Detect which cell encompasses the target text, then output its [X, Y] center coordinate. 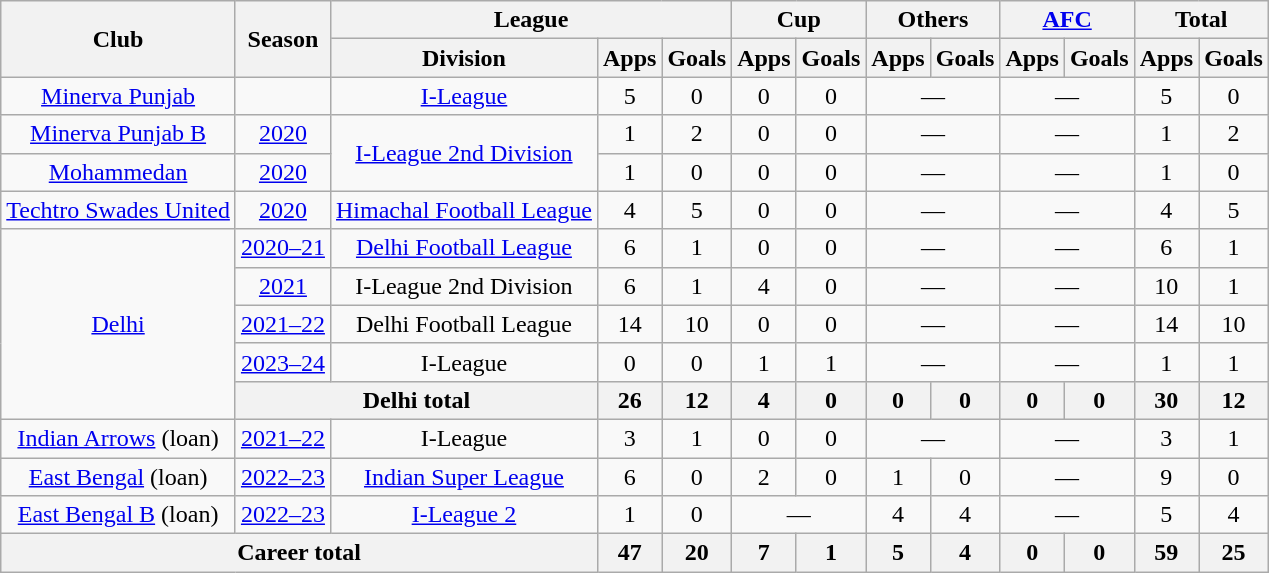
Total [1201, 20]
30 [1166, 400]
Himachal Football League [464, 210]
Minerva Punjab [118, 96]
25 [1234, 553]
9 [1166, 477]
20 [697, 553]
26 [629, 400]
Division [464, 58]
7 [764, 553]
Mohammedan [118, 172]
Career total [300, 553]
Cup [799, 20]
2020–21 [282, 248]
Minerva Punjab B [118, 134]
East Bengal (loan) [118, 477]
Indian Arrows (loan) [118, 438]
Delhi total [416, 400]
2023–24 [282, 362]
Club [118, 39]
AFC [1067, 20]
Delhi [118, 324]
59 [1166, 553]
Others [933, 20]
47 [629, 553]
Season [282, 39]
East Bengal B (loan) [118, 515]
Indian Super League [464, 477]
Techtro Swades United [118, 210]
League [530, 20]
2021 [282, 286]
I-League 2 [464, 515]
